Provide the (X, Y) coordinate of the cell's center where the given text is located.  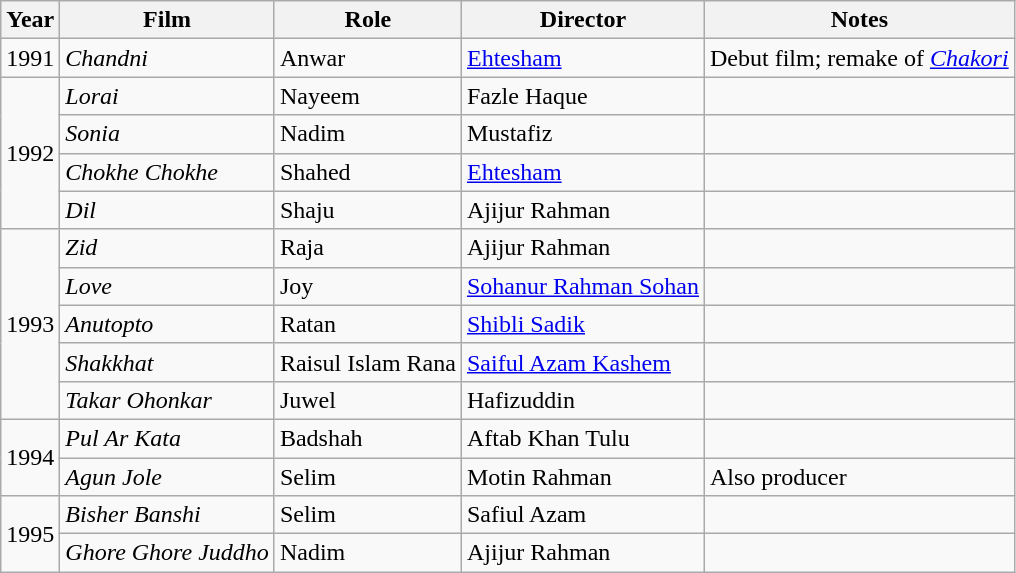
Sonia (168, 134)
Film (168, 20)
Dil (168, 210)
Love (168, 286)
Ghore Ghore Juddho (168, 553)
Shaju (368, 210)
Raja (368, 248)
Role (368, 20)
Nayeem (368, 96)
Sohanur Rahman Sohan (582, 286)
Shibli Sadik (582, 324)
Safiul Azam (582, 515)
Ratan (368, 324)
Agun Jole (168, 477)
Anutopto (168, 324)
Lorai (168, 96)
1992 (30, 153)
Raisul Islam Rana (368, 362)
Year (30, 20)
Zid (168, 248)
Director (582, 20)
Badshah (368, 438)
Anwar (368, 58)
Fazle Haque (582, 96)
Debut film; remake of Chakori (859, 58)
Juwel (368, 400)
Bisher Banshi (168, 515)
1995 (30, 534)
1991 (30, 58)
Shahed (368, 172)
Also producer (859, 477)
Joy (368, 286)
Chandni (168, 58)
Notes (859, 20)
Saiful Azam Kashem (582, 362)
Hafizuddin (582, 400)
Shakkhat (168, 362)
Chokhe Chokhe (168, 172)
Motin Rahman (582, 477)
Aftab Khan Tulu (582, 438)
Mustafiz (582, 134)
1993 (30, 324)
Pul Ar Kata (168, 438)
Takar Ohonkar (168, 400)
1994 (30, 457)
